Return (x, y) of the center of cell containing provided text 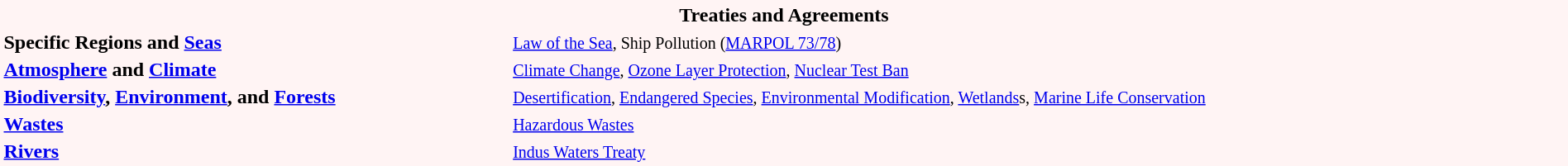
Biodiversity, Environment, and Forests (256, 97)
Hazardous Wastes (1039, 124)
Specific Regions and Seas (256, 42)
Law of the Sea, Ship Pollution (MARPOL 73/78) (1039, 42)
Desertification, Endangered Species, Environmental Modification, Wetlandss, Marine Life Conservation (1039, 97)
Climate Change, Ozone Layer Protection, Nuclear Test Ban (1039, 69)
Rivers (256, 151)
Treaties and Agreements (784, 15)
Atmosphere and Climate (256, 69)
Wastes (256, 124)
Indus Waters Treaty (1039, 151)
